Detect which cell encompasses the target text, then output its (X, Y) center coordinate. 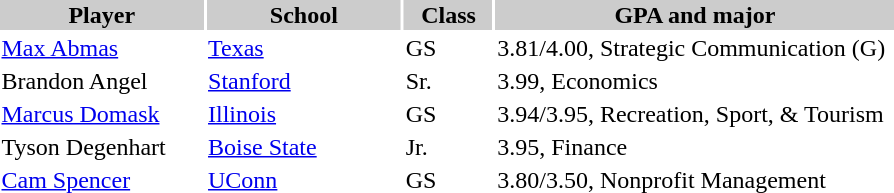
Player (102, 15)
Brandon Angel (102, 81)
3.94/3.95, Recreation, Sport, & Tourism (695, 114)
Illinois (304, 114)
Texas (304, 48)
Marcus Domask (102, 114)
School (304, 15)
Boise State (304, 147)
GPA and major (695, 15)
Jr. (448, 147)
Tyson Degenhart (102, 147)
3.99, Economics (695, 81)
3.81/4.00, Strategic Communication (G) (695, 48)
3.95, Finance (695, 147)
Class (448, 15)
Sr. (448, 81)
Max Abmas (102, 48)
Stanford (304, 81)
